For the text-containing cell, return its midpoint in (X, Y) coordinate format. 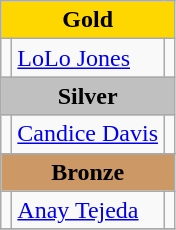
Bronze (88, 172)
Candice Davis (88, 134)
Anay Tejeda (88, 210)
Gold (88, 20)
LoLo Jones (88, 58)
Silver (88, 96)
